Return the [x, y] coordinate for the center point of the cell that contains the specified text.  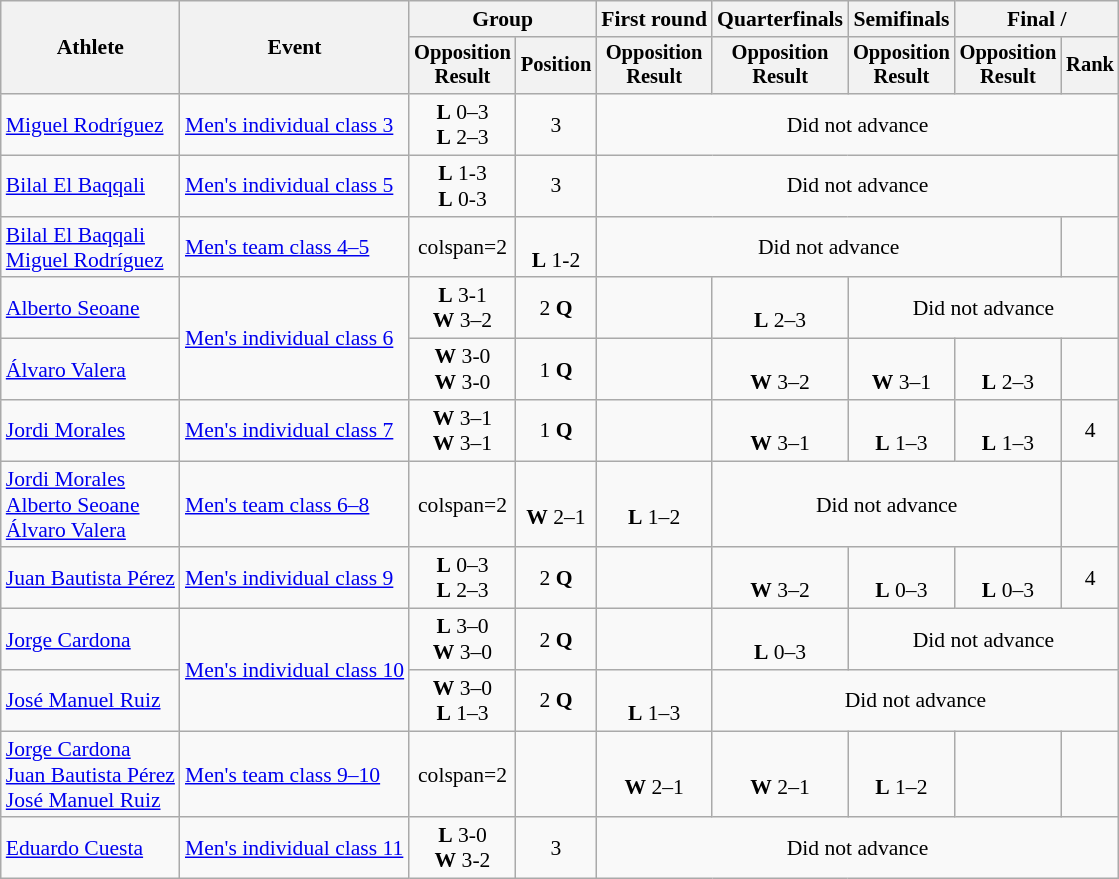
First round [654, 19]
Alberto Seoane [90, 308]
W 3–0 L 1–3 [462, 700]
Position [556, 66]
Men's individual class 7 [294, 430]
L 1-3 L 0-3 [462, 186]
Quarterfinals [780, 19]
Event [294, 48]
Men's individual class 11 [294, 848]
L 3–0 W 3–0 [462, 640]
Eduardo Cuesta [90, 848]
Men's team class 4–5 [294, 248]
Miguel Rodríguez [90, 124]
L 1-2 [556, 248]
Jordi Morales [90, 430]
L 3-1 W 3–2 [462, 308]
Men's individual class 5 [294, 186]
Group [502, 19]
Men's team class 9–10 [294, 774]
Men's individual class 10 [294, 670]
W 3-0 W 3-0 [462, 370]
Álvaro Valera [90, 370]
W 3–1 W 3–1 [462, 430]
Rank [1090, 66]
José Manuel Ruiz [90, 700]
Bilal El BaqqaliMiguel Rodríguez [90, 248]
Juan Bautista Pérez [90, 578]
Bilal El Baqqali [90, 186]
Men's individual class 9 [294, 578]
Men's individual class 3 [294, 124]
L 3-0 W 3-2 [462, 848]
Final / [1037, 19]
Semifinals [902, 19]
Jordi MoralesAlberto SeoaneÁlvaro Valera [90, 504]
Men's team class 6–8 [294, 504]
Jorge Cardona [90, 640]
Athlete [90, 48]
Jorge CardonaJuan Bautista PérezJosé Manuel Ruiz [90, 774]
Men's individual class 6 [294, 339]
